Find where the given text appears and provide that cell's center as (X, Y) coordinate. 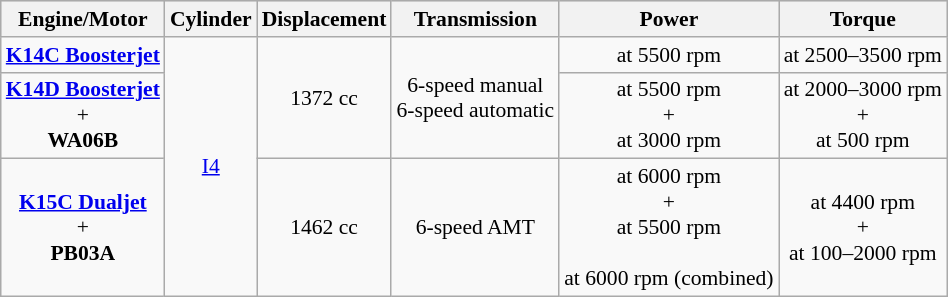
Engine/Motor (83, 19)
I4 (211, 167)
Cylinder (211, 19)
1372 cc (324, 98)
Torque (863, 19)
at 6000 rpm+ at 5500 rpm at 6000 rpm (combined) (668, 228)
K15C Dualjet+PB03A (83, 228)
Transmission (475, 19)
at 2000–3000 rpm+ at 500 rpm (863, 116)
Power (668, 19)
6-speed AMT (475, 228)
at 5500 rpm (668, 55)
K14D Boosterjet+WA06B (83, 116)
at 5500 rpm+ at 3000 rpm (668, 116)
K14C Boosterjet (83, 55)
1462 cc (324, 228)
at 2500–3500 rpm (863, 55)
at 4400 rpm+ at 100–2000 rpm (863, 228)
6-speed manual6-speed automatic (475, 98)
Displacement (324, 19)
